Extract the (x, y) coordinate from the center of the cell holding the provided text.  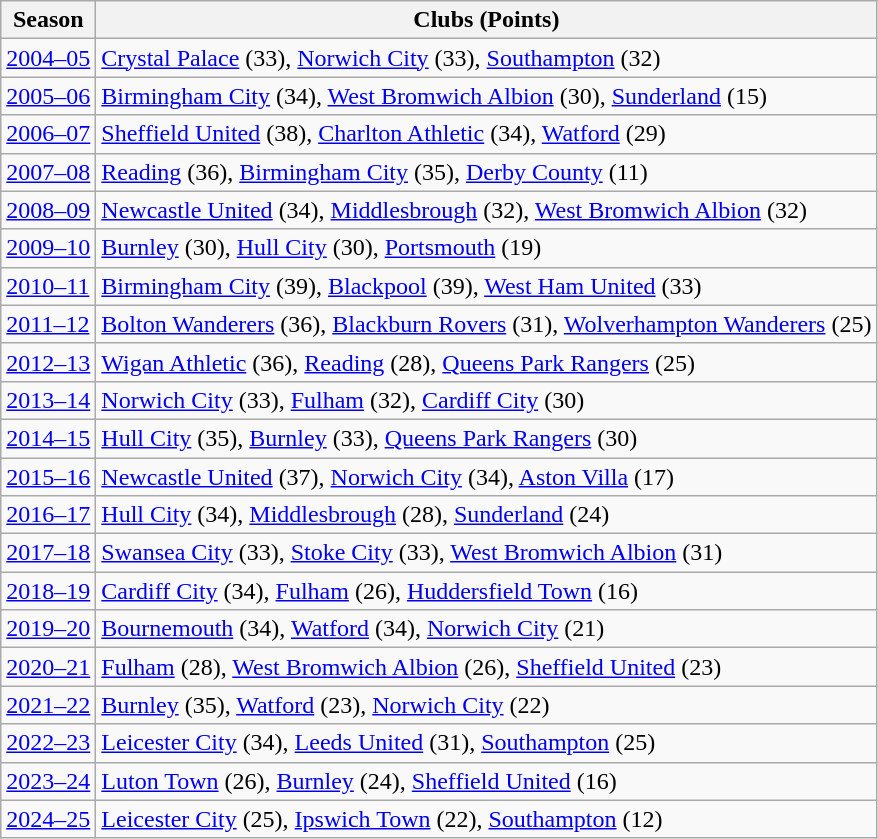
Swansea City (33), Stoke City (33), West Bromwich Albion (31) (486, 553)
2024–25 (48, 819)
Newcastle United (34), Middlesbrough (32), West Bromwich Albion (32) (486, 210)
2017–18 (48, 553)
Luton Town (26), Burnley (24), Sheffield United (16) (486, 781)
Newcastle United (37), Norwich City (34), Aston Villa (17) (486, 477)
Season (48, 20)
Cardiff City (34), Fulham (26), Huddersfield Town (16) (486, 591)
Clubs (Points) (486, 20)
2021–22 (48, 705)
Birmingham City (34), West Bromwich Albion (30), Sunderland (15) (486, 96)
Leicester City (34), Leeds United (31), Southampton (25) (486, 743)
2006–07 (48, 134)
2009–10 (48, 248)
2019–20 (48, 629)
Norwich City (33), Fulham (32), Cardiff City (30) (486, 400)
Hull City (35), Burnley (33), Queens Park Rangers (30) (486, 438)
Sheffield United (38), Charlton Athletic (34), Watford (29) (486, 134)
2004–05 (48, 58)
2023–24 (48, 781)
Bolton Wanderers (36), Blackburn Rovers (31), Wolverhampton Wanderers (25) (486, 324)
2012–13 (48, 362)
2022–23 (48, 743)
2014–15 (48, 438)
2011–12 (48, 324)
Wigan Athletic (36), Reading (28), Queens Park Rangers (25) (486, 362)
2005–06 (48, 96)
Burnley (35), Watford (23), Norwich City (22) (486, 705)
2016–17 (48, 515)
2010–11 (48, 286)
2008–09 (48, 210)
2018–19 (48, 591)
Bournemouth (34), Watford (34), Norwich City (21) (486, 629)
Hull City (34), Middlesbrough (28), Sunderland (24) (486, 515)
2020–21 (48, 667)
Birmingham City (39), Blackpool (39), West Ham United (33) (486, 286)
Fulham (28), West Bromwich Albion (26), Sheffield United (23) (486, 667)
2015–16 (48, 477)
2007–08 (48, 172)
Burnley (30), Hull City (30), Portsmouth (19) (486, 248)
Crystal Palace (33), Norwich City (33), Southampton (32) (486, 58)
Reading (36), Birmingham City (35), Derby County (11) (486, 172)
2013–14 (48, 400)
Leicester City (25), Ipswich Town (22), Southampton (12) (486, 819)
